Identify which cell holds the provided text, then report its (X, Y) central coordinate. 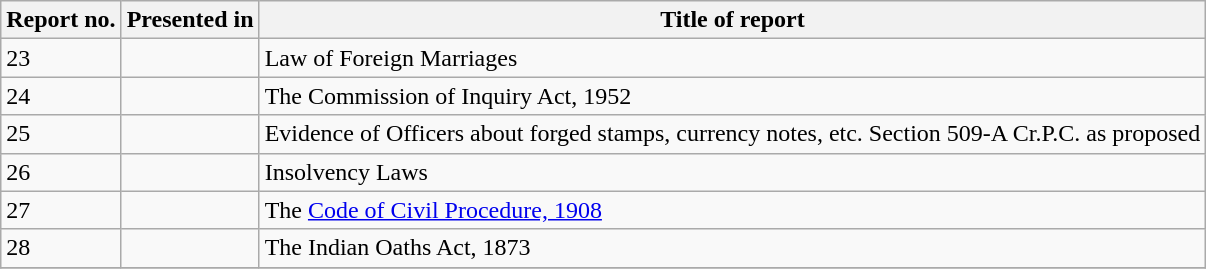
23 (61, 58)
24 (61, 96)
26 (61, 172)
Title of report (732, 20)
28 (61, 248)
27 (61, 210)
Insolvency Laws (732, 172)
The Code of Civil Procedure, 1908 (732, 210)
25 (61, 134)
Law of Foreign Marriages (732, 58)
Report no. (61, 20)
The Commission of Inquiry Act, 1952 (732, 96)
Presented in (190, 20)
Evidence of Officers about forged stamps, currency notes, etc. Section 509-A Cr.P.C. as proposed (732, 134)
The Indian Oaths Act, 1873 (732, 248)
